Determine the (X, Y) coordinate at the center of the cell enclosing the given text.  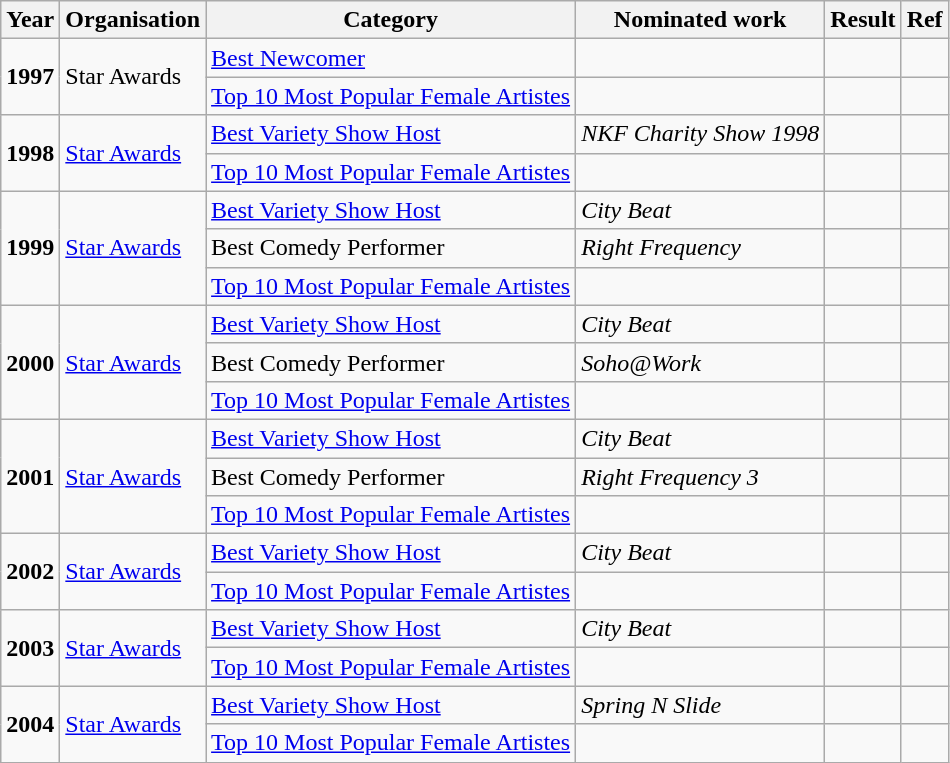
Result (863, 20)
NKF Charity Show 1998 (700, 134)
Right Frequency (700, 248)
Ref (924, 20)
2001 (30, 476)
1999 (30, 248)
Soho@Work (700, 362)
Nominated work (700, 20)
Spring N Slide (700, 705)
2004 (30, 724)
1997 (30, 77)
1998 (30, 153)
Right Frequency 3 (700, 477)
Organisation (133, 20)
2000 (30, 362)
2002 (30, 572)
2003 (30, 648)
Category (391, 20)
Best Newcomer (391, 58)
Year (30, 20)
